For the text-containing cell, return its midpoint in (x, y) coordinate format. 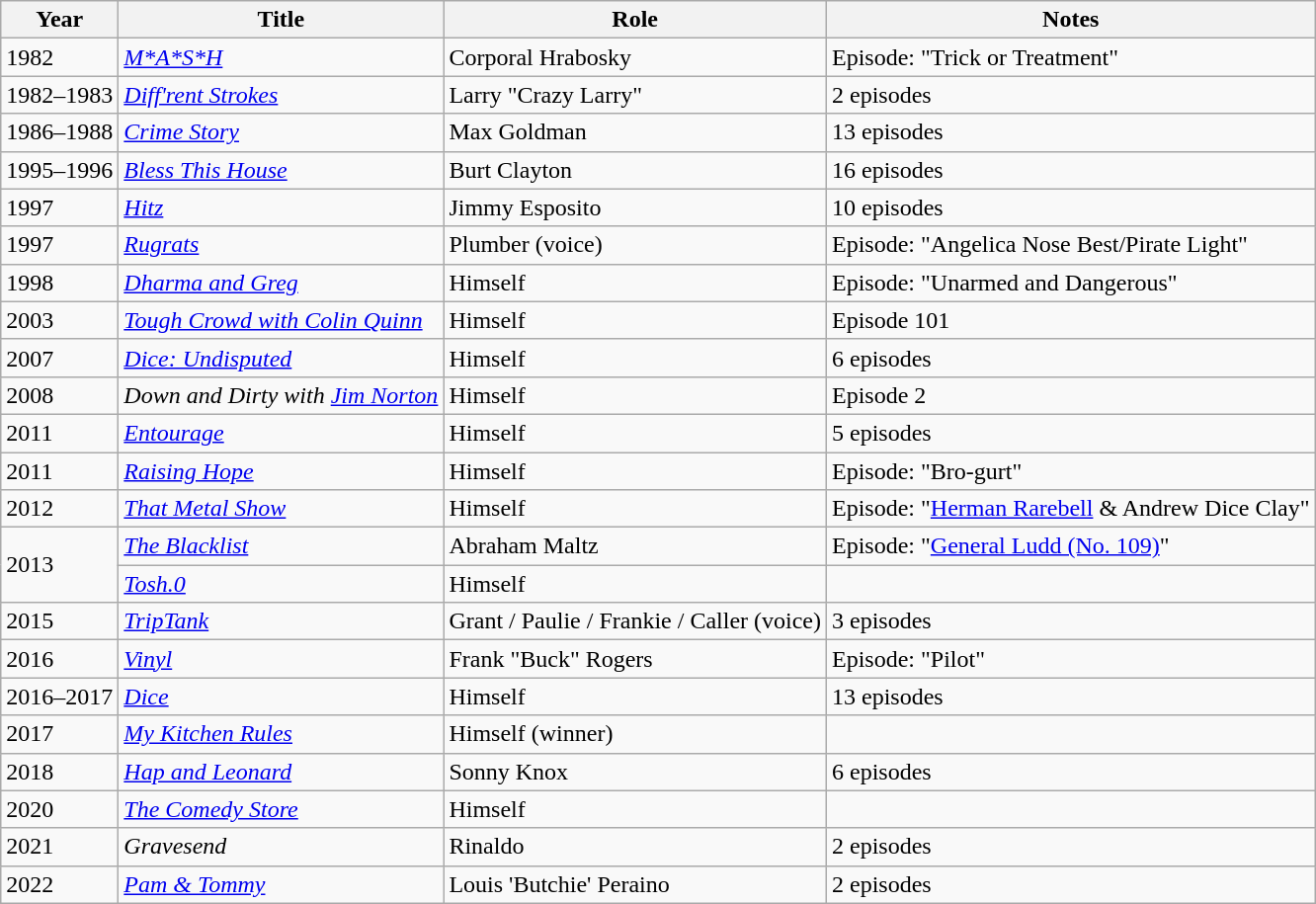
Sonny Knox (635, 772)
Grant / Paulie / Frankie / Caller (voice) (635, 621)
Episode: "Herman Rarebell & Andrew Dice Clay" (1071, 509)
2021 (59, 847)
Max Goldman (635, 132)
Notes (1071, 20)
Episode: "General Ludd (No. 109)" (1071, 546)
Episode 2 (1071, 395)
Rugrats (281, 245)
Jimmy Esposito (635, 207)
TripTank (281, 621)
Diff'rent Strokes (281, 95)
16 episodes (1071, 170)
The Blacklist (281, 546)
2016–2017 (59, 697)
Bless This House (281, 170)
2020 (59, 809)
2017 (59, 734)
2008 (59, 395)
Episode: "Bro-gurt" (1071, 471)
Burt Clayton (635, 170)
Vinyl (281, 659)
10 episodes (1071, 207)
2003 (59, 320)
Frank "Buck" Rogers (635, 659)
Role (635, 20)
3 episodes (1071, 621)
Plumber (voice) (635, 245)
Rinaldo (635, 847)
Dice (281, 697)
2015 (59, 621)
2013 (59, 565)
Crime Story (281, 132)
2012 (59, 509)
1998 (59, 283)
1982–1983 (59, 95)
5 episodes (1071, 433)
M*A*S*H (281, 57)
Tough Crowd with Colin Quinn (281, 320)
My Kitchen Rules (281, 734)
Dice: Undisputed (281, 358)
Himself (winner) (635, 734)
Louis 'Butchie' Peraino (635, 884)
Title (281, 20)
2018 (59, 772)
Hitz (281, 207)
Episode: "Angelica Nose Best/Pirate Light" (1071, 245)
Tosh.0 (281, 584)
Raising Hope (281, 471)
Episode: "Trick or Treatment" (1071, 57)
Year (59, 20)
Hap and Leonard (281, 772)
Corporal Hrabosky (635, 57)
Pam & Tommy (281, 884)
The Comedy Store (281, 809)
Entourage (281, 433)
Larry "Crazy Larry" (635, 95)
1995–1996 (59, 170)
Gravesend (281, 847)
2007 (59, 358)
Episode: "Pilot" (1071, 659)
Abraham Maltz (635, 546)
Dharma and Greg (281, 283)
Down and Dirty with Jim Norton (281, 395)
1986–1988 (59, 132)
Episode: "Unarmed and Dangerous" (1071, 283)
1982 (59, 57)
2016 (59, 659)
2022 (59, 884)
That Metal Show (281, 509)
Episode 101 (1071, 320)
